Search for the cell housing the specified text and yield its [x, y] center coordinate. 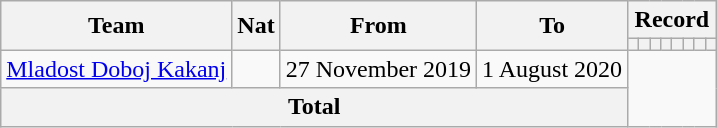
27 November 2019 [378, 69]
Team [116, 26]
1 August 2020 [552, 69]
Record [672, 20]
Total [314, 107]
From [378, 26]
To [552, 26]
Nat [256, 26]
Mladost Doboj Kakanj [116, 69]
